Search for the cell housing the specified text and yield its [x, y] center coordinate. 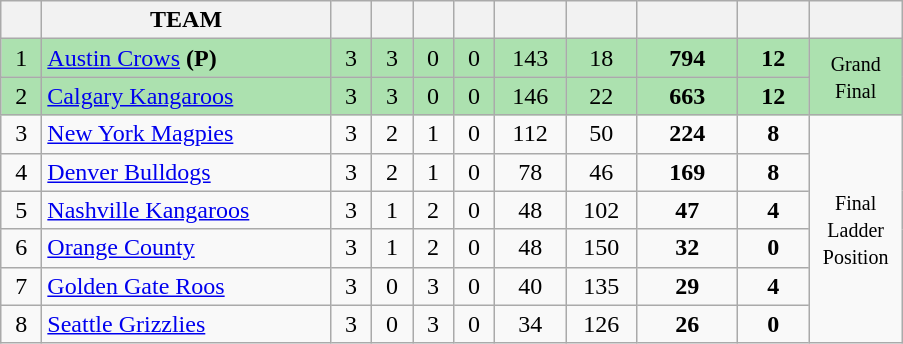
FinalLadderPosition [856, 229]
146 [530, 96]
169 [688, 172]
34 [530, 324]
112 [530, 134]
GrandFinal [856, 77]
47 [688, 210]
32 [688, 248]
126 [602, 324]
26 [688, 324]
Austin Crows (P) [186, 58]
40 [530, 286]
150 [602, 248]
Golden Gate Roos [186, 286]
7 [22, 286]
New York Magpies [186, 134]
29 [688, 286]
794 [688, 58]
Nashville Kangaroos [186, 210]
22 [602, 96]
Seattle Grizzlies [186, 324]
224 [688, 134]
18 [602, 58]
46 [602, 172]
6 [22, 248]
5 [22, 210]
663 [688, 96]
50 [602, 134]
78 [530, 172]
Denver Bulldogs [186, 172]
TEAM [186, 20]
Calgary Kangaroos [186, 96]
143 [530, 58]
Orange County [186, 248]
135 [602, 286]
102 [602, 210]
